Provide the (X, Y) coordinate of the cell's center where the given text is located.  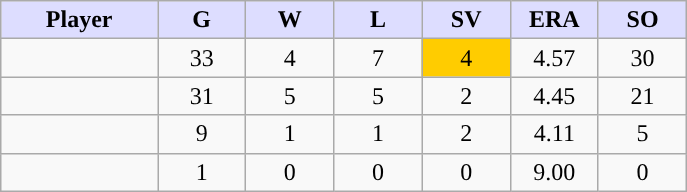
G (202, 20)
7 (378, 58)
4.57 (554, 58)
4.45 (554, 96)
SV (466, 20)
21 (642, 96)
SO (642, 20)
W (290, 20)
9.00 (554, 172)
ERA (554, 20)
4.11 (554, 134)
30 (642, 58)
L (378, 20)
31 (202, 96)
33 (202, 58)
9 (202, 134)
Player (80, 20)
